Detect which cell encompasses the target text, then output its [X, Y] center coordinate. 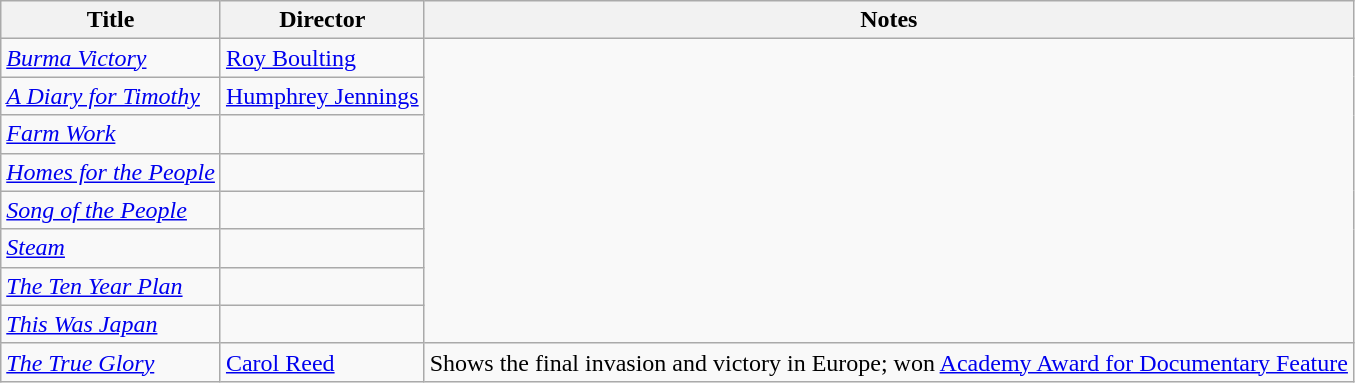
The True Glory [111, 362]
Title [111, 20]
Farm Work [111, 134]
Director [322, 20]
Burma Victory [111, 58]
Shows the final invasion and victory in Europe; won Academy Award for Documentary Feature [888, 362]
Carol Reed [322, 362]
Notes [888, 20]
A Diary for Timothy [111, 96]
The Ten Year Plan [111, 286]
Steam [111, 248]
Humphrey Jennings [322, 96]
Song of the People [111, 210]
Roy Boulting [322, 58]
This Was Japan [111, 324]
Homes for the People [111, 172]
